Determine the [x, y] coordinate at the center of the cell enclosing the given text.  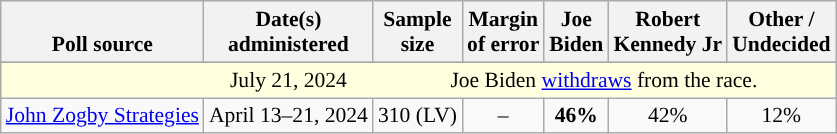
John Zogby Strategies [102, 116]
Date(s)administered [288, 32]
– [503, 116]
April 13–21, 2024 [288, 116]
JoeBiden [576, 32]
Samplesize [418, 32]
Other /Undecided [781, 32]
Joe Biden withdraws from the race. [604, 80]
42% [668, 116]
310 (LV) [418, 116]
RobertKennedy Jr [668, 32]
46% [576, 116]
July 21, 2024 [288, 80]
Poll source [102, 32]
Marginof error [503, 32]
12% [781, 116]
